Determine the [X, Y] coordinate at the center of the cell enclosing the given text.  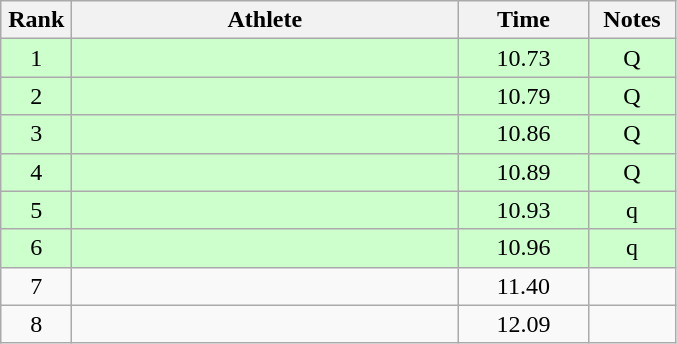
3 [36, 134]
10.86 [524, 134]
10.96 [524, 248]
4 [36, 172]
Notes [632, 20]
8 [36, 324]
1 [36, 58]
7 [36, 286]
10.79 [524, 96]
11.40 [524, 286]
12.09 [524, 324]
Athlete [265, 20]
10.93 [524, 210]
10.89 [524, 172]
10.73 [524, 58]
Rank [36, 20]
6 [36, 248]
5 [36, 210]
Time [524, 20]
2 [36, 96]
